Find where the given text appears and provide that cell's center as [x, y] coordinate. 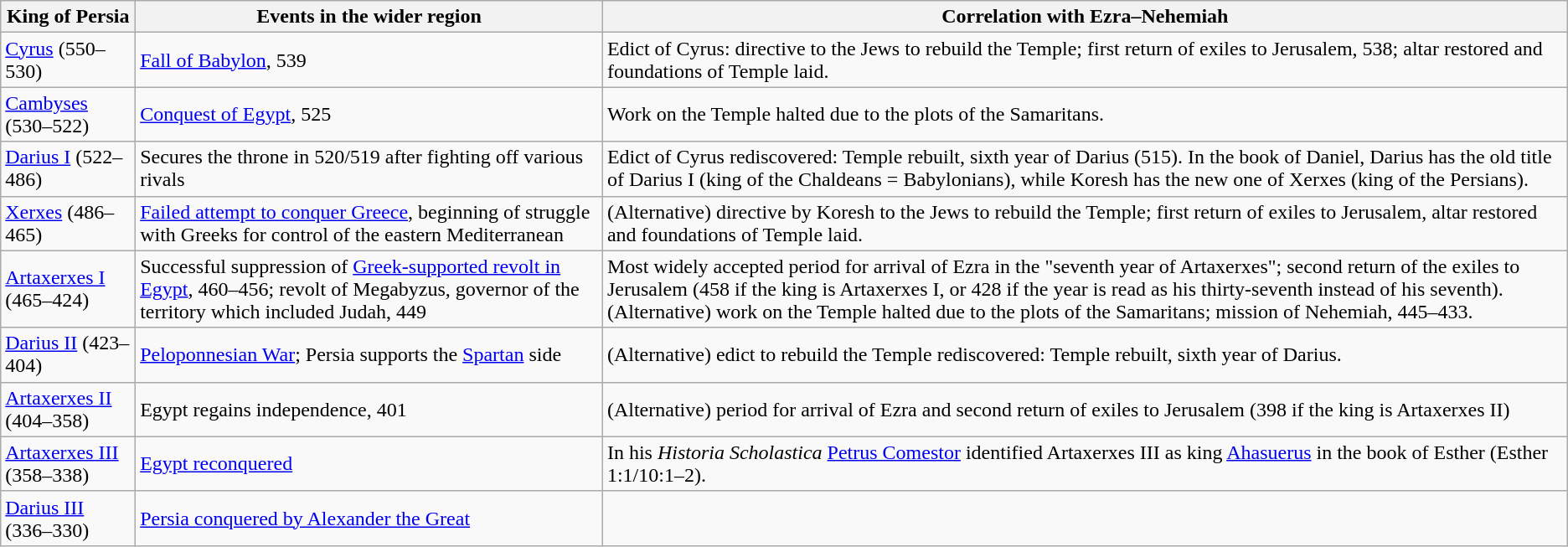
Artaxerxes III (358–338) [69, 464]
Persia conquered by Alexander the Great [369, 518]
(Alternative) period for arrival of Ezra and second return of exiles to Jerusalem (398 if the king is Artaxerxes II) [1085, 409]
Work on the Temple halted due to the plots of the Samaritans. [1085, 114]
Darius II (423–404) [69, 355]
Darius I (522–486) [69, 169]
In his Historia Scholastica Petrus Comestor identified Artaxerxes III as king Ahasuerus in the book of Esther (Esther 1:1/10:1–2). [1085, 464]
(Alternative) edict to rebuild the Temple rediscovered: Temple rebuilt, sixth year of Darius. [1085, 355]
Failed attempt to conquer Greece, beginning of struggle with Greeks for control of the eastern Mediterranean [369, 223]
Events in the wider region [369, 17]
Correlation with Ezra–Nehemiah [1085, 17]
Edict of Cyrus: directive to the Jews to rebuild the Temple; first return of exiles to Jerusalem, 538; altar restored and foundations of Temple laid. [1085, 60]
Cambyses (530–522) [69, 114]
Artaxerxes II (404–358) [69, 409]
Peloponnesian War; Persia supports the Spartan side [369, 355]
Egypt regains independence, 401 [369, 409]
Fall of Babylon, 539 [369, 60]
Darius III (336–330) [69, 518]
Artaxerxes I (465–424) [69, 289]
Conquest of Egypt, 525 [369, 114]
Xerxes (486–465) [69, 223]
Successful suppression of Greek-supported revolt in Egypt, 460–456; revolt of Megabyzus, governor of the territory which included Judah, 449 [369, 289]
Secures the throne in 520/519 after fighting off various rivals [369, 169]
Egypt reconquered [369, 464]
King of Persia [69, 17]
Cyrus (550–530) [69, 60]
